Return the (x, y) coordinate for the center point of the cell that contains the specified text.  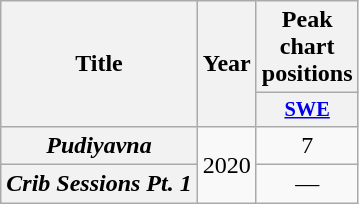
7 (307, 145)
Title (99, 64)
Peak chart positions (307, 47)
SWE (307, 110)
Crib Sessions Pt. 1 (99, 184)
— (307, 184)
2020 (226, 164)
Year (226, 64)
Pudiyavna (99, 145)
